Detect which cell encompasses the target text, then output its [x, y] center coordinate. 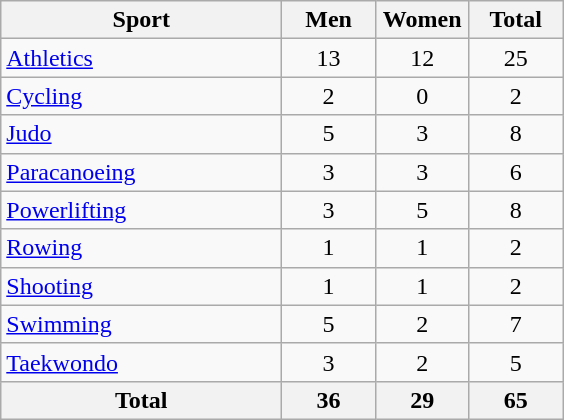
Rowing [142, 248]
Taekwondo [142, 362]
Cycling [142, 96]
65 [516, 400]
13 [329, 58]
Shooting [142, 286]
Paracanoeing [142, 172]
Sport [142, 20]
12 [422, 58]
6 [516, 172]
Athletics [142, 58]
Powerlifting [142, 210]
0 [422, 96]
Men [329, 20]
Swimming [142, 324]
7 [516, 324]
25 [516, 58]
Judo [142, 134]
29 [422, 400]
Women [422, 20]
36 [329, 400]
